Detect which cell encompasses the target text, then output its [X, Y] center coordinate. 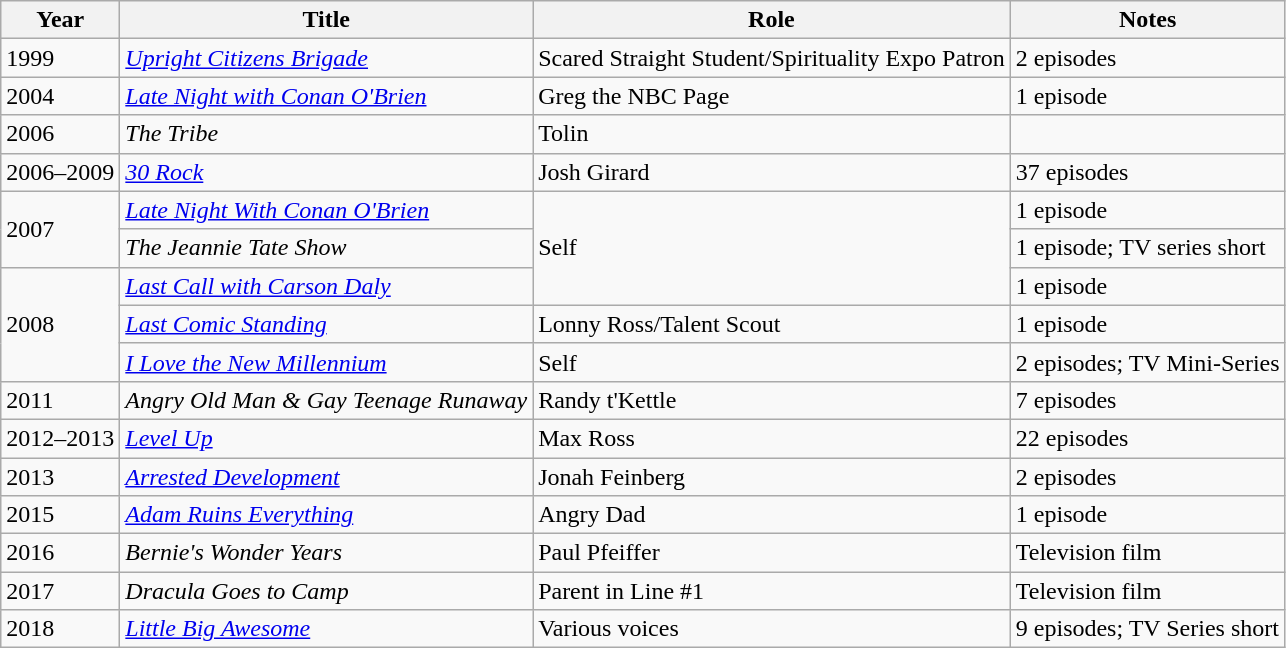
Arrested Development [326, 477]
Adam Ruins Everything [326, 515]
Role [772, 20]
2018 [60, 629]
I Love the New Millennium [326, 362]
22 episodes [1148, 438]
Greg the NBC Page [772, 96]
Little Big Awesome [326, 629]
37 episodes [1148, 172]
Last Call with Carson Daly [326, 286]
Late Night with Conan O'Brien [326, 96]
2011 [60, 400]
2006–2009 [60, 172]
1 episode; TV series short [1148, 248]
2008 [60, 324]
Angry Dad [772, 515]
7 episodes [1148, 400]
The Jeannie Tate Show [326, 248]
Parent in Line #1 [772, 591]
30 Rock [326, 172]
Last Comic Standing [326, 324]
Scared Straight Student/Spirituality Expo Patron [772, 58]
Tolin [772, 134]
Dracula Goes to Camp [326, 591]
Angry Old Man & Gay Teenage Runaway [326, 400]
Upright Citizens Brigade [326, 58]
Bernie's Wonder Years [326, 553]
Title [326, 20]
2015 [60, 515]
Level Up [326, 438]
9 episodes; TV Series short [1148, 629]
2013 [60, 477]
2006 [60, 134]
Late Night With Conan O'Brien [326, 210]
Various voices [772, 629]
Lonny Ross/Talent Scout [772, 324]
Josh Girard [772, 172]
2017 [60, 591]
Year [60, 20]
2012–2013 [60, 438]
The Tribe [326, 134]
Max Ross [772, 438]
2 episodes; TV Mini-Series [1148, 362]
2016 [60, 553]
2007 [60, 229]
Randy t'Kettle [772, 400]
Notes [1148, 20]
2004 [60, 96]
1999 [60, 58]
Jonah Feinberg [772, 477]
Paul Pfeiffer [772, 553]
